Find where the given text appears and provide that cell's center as [x, y] coordinate. 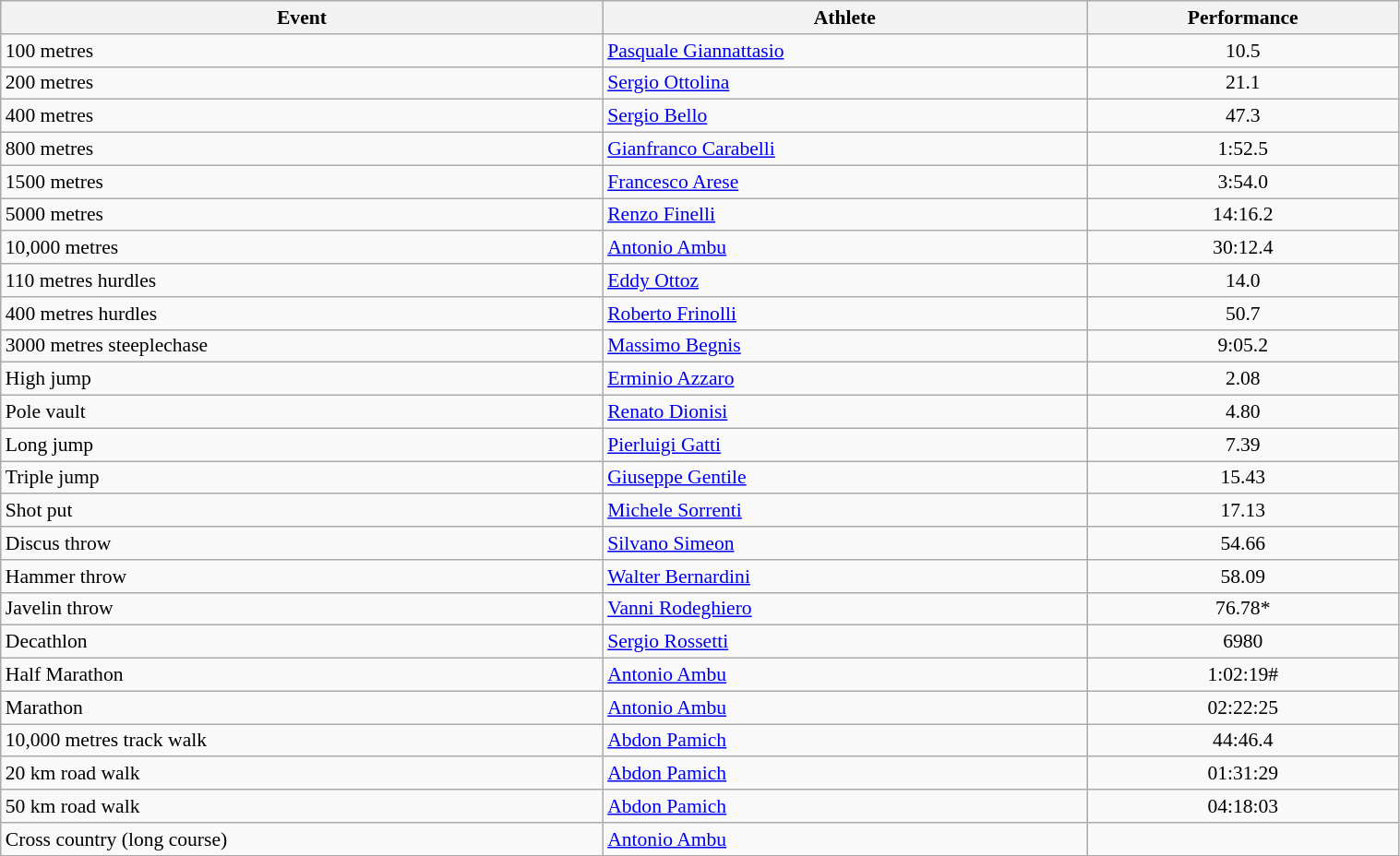
Renato Dionisi [844, 412]
21.1 [1244, 83]
50.7 [1244, 314]
Vanni Rodeghiero [844, 609]
3:54.0 [1244, 182]
Sergio Rossetti [844, 642]
4.80 [1244, 412]
200 metres [302, 83]
Decathlon [302, 642]
400 metres [302, 116]
Renzo Finelli [844, 215]
100 metres [302, 51]
1:52.5 [1244, 149]
7.39 [1244, 445]
Walter Bernardini [844, 577]
14.0 [1244, 280]
9:05.2 [1244, 346]
01:31:29 [1244, 774]
Hammer throw [302, 577]
Pole vault [302, 412]
Massimo Begnis [844, 346]
Javelin throw [302, 609]
Athlete [844, 18]
Francesco Arese [844, 182]
15.43 [1244, 478]
Pierluigi Gatti [844, 445]
10,000 metres [302, 248]
50 km road walk [302, 806]
30:12.4 [1244, 248]
10,000 metres track walk [302, 741]
Pasquale Giannattasio [844, 51]
Giuseppe Gentile [844, 478]
14:16.2 [1244, 215]
04:18:03 [1244, 806]
17.13 [1244, 511]
Sergio Ottolina [844, 83]
Silvano Simeon [844, 543]
High jump [302, 379]
02:22:25 [1244, 707]
6980 [1244, 642]
47.3 [1244, 116]
Event [302, 18]
Erminio Azzaro [844, 379]
Shot put [302, 511]
5000 metres [302, 215]
1:02:19# [1244, 675]
Sergio Bello [844, 116]
800 metres [302, 149]
400 metres hurdles [302, 314]
110 metres hurdles [302, 280]
3000 metres steeplechase [302, 346]
1500 metres [302, 182]
76.78* [1244, 609]
Cross country (long course) [302, 839]
Half Marathon [302, 675]
20 km road walk [302, 774]
Roberto Frinolli [844, 314]
Eddy Ottoz [844, 280]
Long jump [302, 445]
Discus throw [302, 543]
2.08 [1244, 379]
Michele Sorrenti [844, 511]
54.66 [1244, 543]
10.5 [1244, 51]
Performance [1244, 18]
Gianfranco Carabelli [844, 149]
Marathon [302, 707]
44:46.4 [1244, 741]
58.09 [1244, 577]
Triple jump [302, 478]
